Capture the cell that displays the provided text and extract its (X, Y) central coordinate. 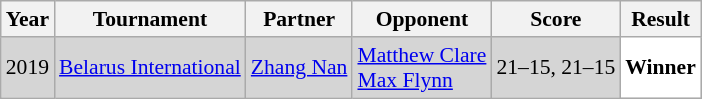
Result (660, 19)
Belarus International (150, 68)
21–15, 21–15 (556, 68)
Zhang Nan (300, 68)
Matthew Clare Max Flynn (422, 68)
Opponent (422, 19)
Year (28, 19)
Partner (300, 19)
Winner (660, 68)
Tournament (150, 19)
Score (556, 19)
2019 (28, 68)
